Return [x, y] of the center of cell containing provided text 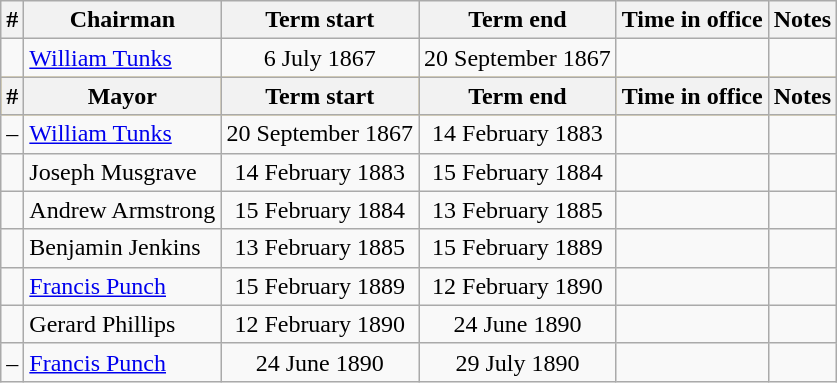
29 July 1890 [518, 362]
Joseph Musgrave [122, 172]
Gerard Phillips [122, 324]
Benjamin Jenkins [122, 248]
6 July 1867 [320, 58]
Chairman [122, 20]
Mayor [122, 96]
Andrew Armstrong [122, 210]
